Return [x, y] of the center of cell containing provided text 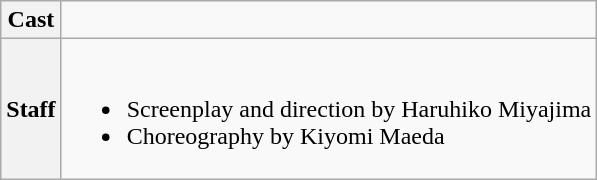
Screenplay and direction by Haruhiko MiyajimaChoreography by Kiyomi Maeda [329, 109]
Cast [31, 20]
Staff [31, 109]
